Capture the cell that displays the provided text and extract its (X, Y) central coordinate. 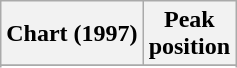
Chart (1997) (72, 34)
Peakposition (189, 34)
